From the cell containing the given text, extract its center point as [x, y] coordinate. 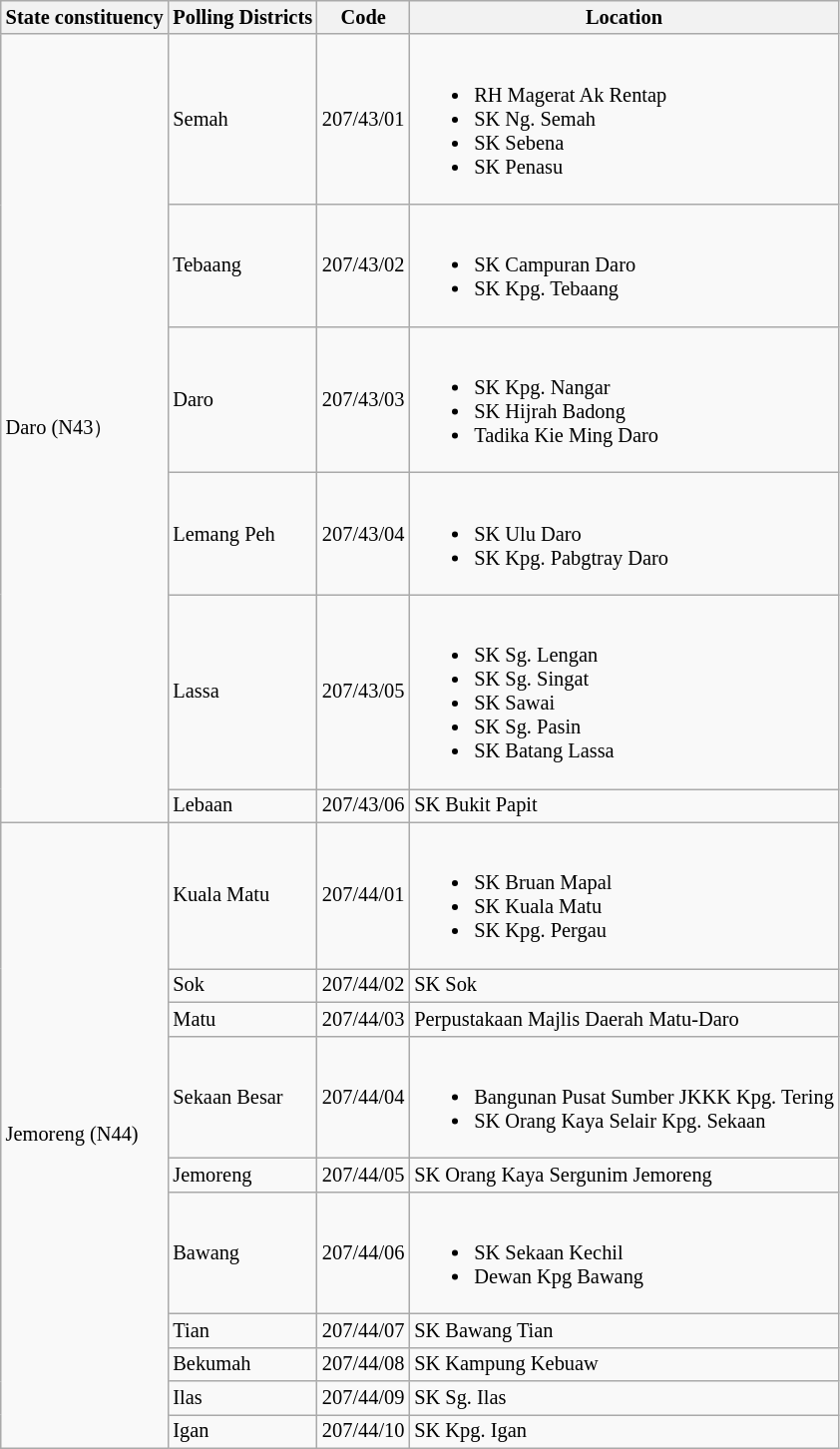
207/44/04 [363, 1097]
Jemoreng (N44) [85, 1136]
SK Sok [624, 985]
Code [363, 17]
Bangunan Pusat Sumber JKKK Kpg. TeringSK Orang Kaya Selair Kpg. Sekaan [624, 1097]
SK Kpg. NangarSK Hijrah BadongTadika Kie Ming Daro [624, 399]
SK Sg. Ilas [624, 1397]
207/43/06 [363, 805]
207/43/01 [363, 119]
Location [624, 17]
Kuala Matu [242, 895]
Sok [242, 985]
SK Orang Kaya Sergunim Jemoreng [624, 1175]
Lassa [242, 692]
Polling Districts [242, 17]
Ilas [242, 1397]
RH Magerat Ak RentapSK Ng. SemahSK SebenaSK Penasu [624, 119]
Sekaan Besar [242, 1097]
207/43/03 [363, 399]
Bekumah [242, 1364]
SK Bukit Papit [624, 805]
Daro (N43） [85, 428]
SK Campuran DaroSK Kpg. Tebaang [624, 264]
207/44/07 [363, 1330]
Lemang Peh [242, 533]
Daro [242, 399]
207/44/06 [363, 1252]
State constituency [85, 17]
Tebaang [242, 264]
Igan [242, 1431]
SK Bruan MapalSK Kuala MatuSK Kpg. Pergau [624, 895]
SK Kampung Kebuaw [624, 1364]
Semah [242, 119]
207/44/01 [363, 895]
207/43/02 [363, 264]
Bawang [242, 1252]
Perpustakaan Majlis Daerah Matu-Daro [624, 1019]
Matu [242, 1019]
SK Sg. LenganSK Sg. SingatSK SawaiSK Sg. PasinSK Batang Lassa [624, 692]
SK Ulu DaroSK Kpg. Pabgtray Daro [624, 533]
207/44/03 [363, 1019]
207/43/05 [363, 692]
Lebaan [242, 805]
207/44/09 [363, 1397]
207/44/05 [363, 1175]
207/43/04 [363, 533]
SK Kpg. Igan [624, 1431]
207/44/02 [363, 985]
Tian [242, 1330]
SK Sekaan KechilDewan Kpg Bawang [624, 1252]
Jemoreng [242, 1175]
207/44/08 [363, 1364]
SK Bawang Tian [624, 1330]
207/44/10 [363, 1431]
